Locate the cell with the specified text and output its (x, y) center coordinate. 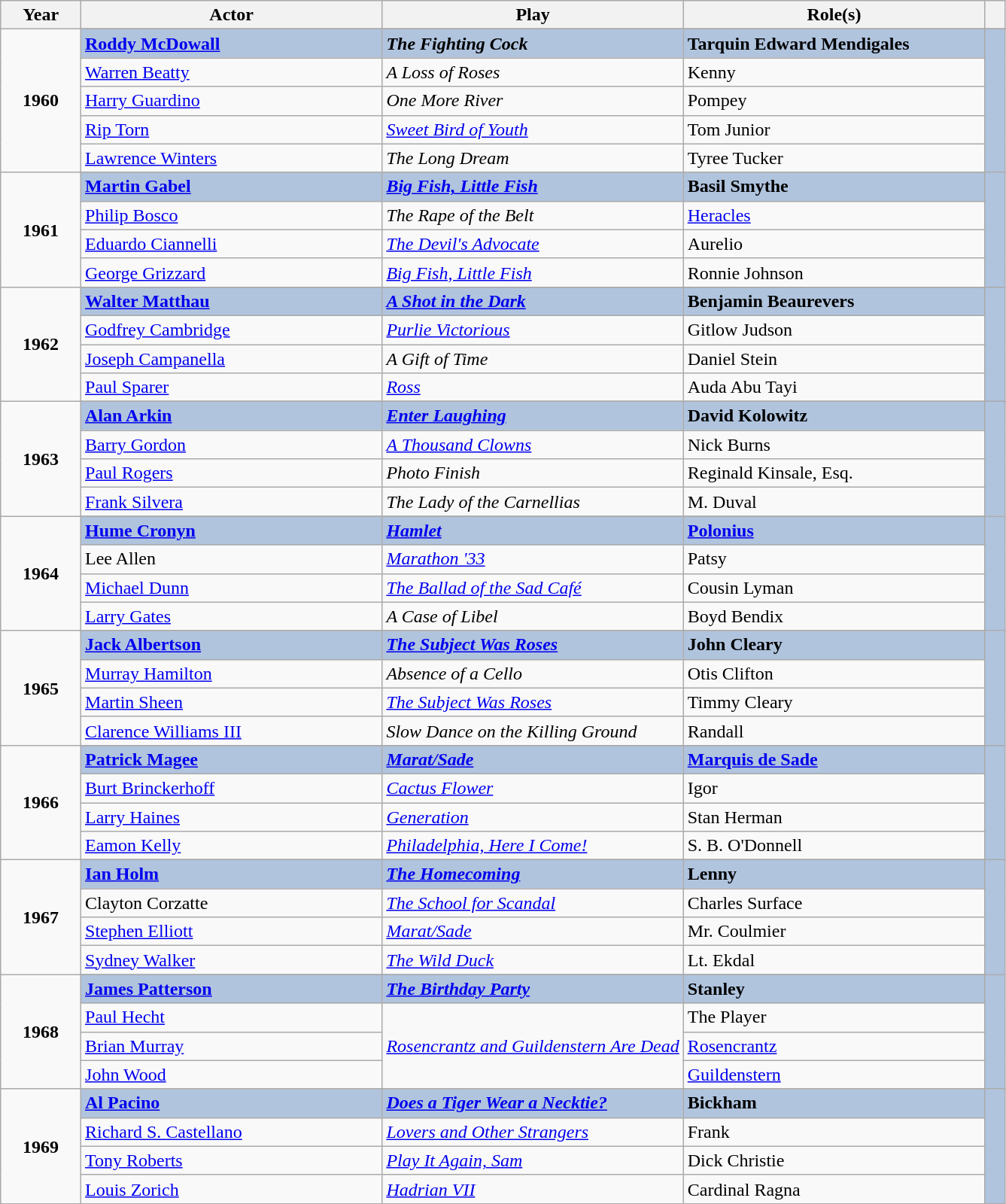
Play (533, 15)
Eamon Kelly (232, 846)
The Wild Duck (533, 960)
Gitlow Judson (834, 330)
Murray Hamilton (232, 673)
Marquis de Sade (834, 759)
The Homecoming (533, 874)
Patsy (834, 559)
Aurelio (834, 244)
A Gift of Time (533, 359)
Philip Bosco (232, 215)
1965 (41, 688)
Rip Torn (232, 129)
A Shot in the Dark (533, 301)
Absence of a Cello (533, 673)
The Long Dream (533, 158)
Auda Abu Tayi (834, 388)
Paul Sparer (232, 388)
Tom Junior (834, 129)
Warren Beatty (232, 72)
One More River (533, 101)
Purlie Victorious (533, 330)
Daniel Stein (834, 359)
Clarence Williams III (232, 731)
Dick Christie (834, 1160)
1967 (41, 917)
Kenny (834, 72)
Richard S. Castellano (232, 1132)
Ian Holm (232, 874)
The Fighting Cock (533, 44)
Alan Arkin (232, 416)
Does a Tiger Wear a Necktie? (533, 1103)
Guildenstern (834, 1075)
Martin Gabel (232, 187)
Paul Hecht (232, 1017)
Frank Silvera (232, 502)
Boyd Bendix (834, 616)
Rosencrantz and Guildenstern Are Dead (533, 1046)
Ross (533, 388)
Charles Surface (834, 903)
Lt. Ekdal (834, 960)
Actor (232, 15)
Sweet Bird of Youth (533, 129)
Joseph Campanella (232, 359)
James Patterson (232, 989)
Ronnie Johnson (834, 272)
Role(s) (834, 15)
Nick Burns (834, 445)
Reginald Kinsale, Esq. (834, 473)
1968 (41, 1032)
George Grizzard (232, 272)
Play It Again, Sam (533, 1160)
Brian Murray (232, 1046)
The Devil's Advocate (533, 244)
Hamlet (533, 531)
The Lady of the Carnellias (533, 502)
Slow Dance on the Killing Ground (533, 731)
Philadelphia, Here I Come! (533, 846)
Frank (834, 1132)
Tony Roberts (232, 1160)
Michael Dunn (232, 588)
Tyree Tucker (834, 158)
Stanley (834, 989)
Lovers and Other Strangers (533, 1132)
Burt Brinckerhoff (232, 788)
Mr. Coulmier (834, 932)
Cardinal Ragna (834, 1189)
Hadrian VII (533, 1189)
Sydney Walker (232, 960)
Lee Allen (232, 559)
Godfrey Cambridge (232, 330)
Otis Clifton (834, 673)
Randall (834, 731)
Rosencrantz (834, 1046)
Benjamin Beaurevers (834, 301)
The Rape of the Belt (533, 215)
Walter Matthau (232, 301)
A Loss of Roses (533, 72)
Tarquin Edward Mendigales (834, 44)
Marathon '33 (533, 559)
Enter Laughing (533, 416)
Lenny (834, 874)
Al Pacino (232, 1103)
S. B. O'Donnell (834, 846)
Stan Herman (834, 816)
Hume Cronyn (232, 531)
Martin Sheen (232, 702)
Photo Finish (533, 473)
1963 (41, 459)
Pompey (834, 101)
Bickham (834, 1103)
John Wood (232, 1075)
Larry Haines (232, 816)
1964 (41, 573)
Generation (533, 816)
Larry Gates (232, 616)
Lawrence Winters (232, 158)
Harry Guardino (232, 101)
Eduardo Ciannelli (232, 244)
John Cleary (834, 645)
Roddy McDowall (232, 44)
Barry Gordon (232, 445)
David Kolowitz (834, 416)
Cousin Lyman (834, 588)
Igor (834, 788)
A Thousand Clowns (533, 445)
A Case of Libel (533, 616)
1961 (41, 230)
1966 (41, 802)
The Ballad of the Sad Café (533, 588)
The Player (834, 1017)
Timmy Cleary (834, 702)
Jack Albertson (232, 645)
Basil Smythe (834, 187)
The School for Scandal (533, 903)
M. Duval (834, 502)
Patrick Magee (232, 759)
1962 (41, 344)
Polonius (834, 531)
Heracles (834, 215)
Stephen Elliott (232, 932)
The Birthday Party (533, 989)
Clayton Corzatte (232, 903)
Cactus Flower (533, 788)
1960 (41, 101)
Year (41, 15)
Paul Rogers (232, 473)
1969 (41, 1146)
Louis Zorich (232, 1189)
